Determine the (x, y) coordinate at the center of the cell enclosing the given text.  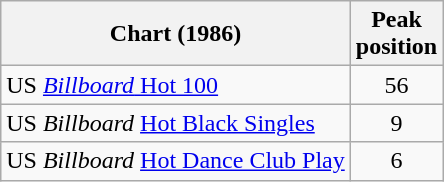
US Billboard Hot 100 (176, 85)
Chart (1986) (176, 34)
Peakposition (396, 34)
9 (396, 123)
6 (396, 161)
56 (396, 85)
US Billboard Hot Black Singles (176, 123)
US Billboard Hot Dance Club Play (176, 161)
